Extract the (x, y) coordinate from the center of the cell holding the provided text.  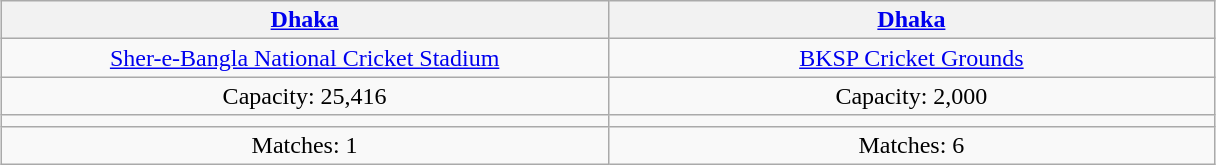
Matches: 6 (912, 145)
Capacity: 2,000 (912, 96)
Sher-e-Bangla National Cricket Stadium (304, 58)
Capacity: 25,416 (304, 96)
BKSP Cricket Grounds (912, 58)
Matches: 1 (304, 145)
